Determine the (x, y) coordinate at the center of the cell enclosing the given text.  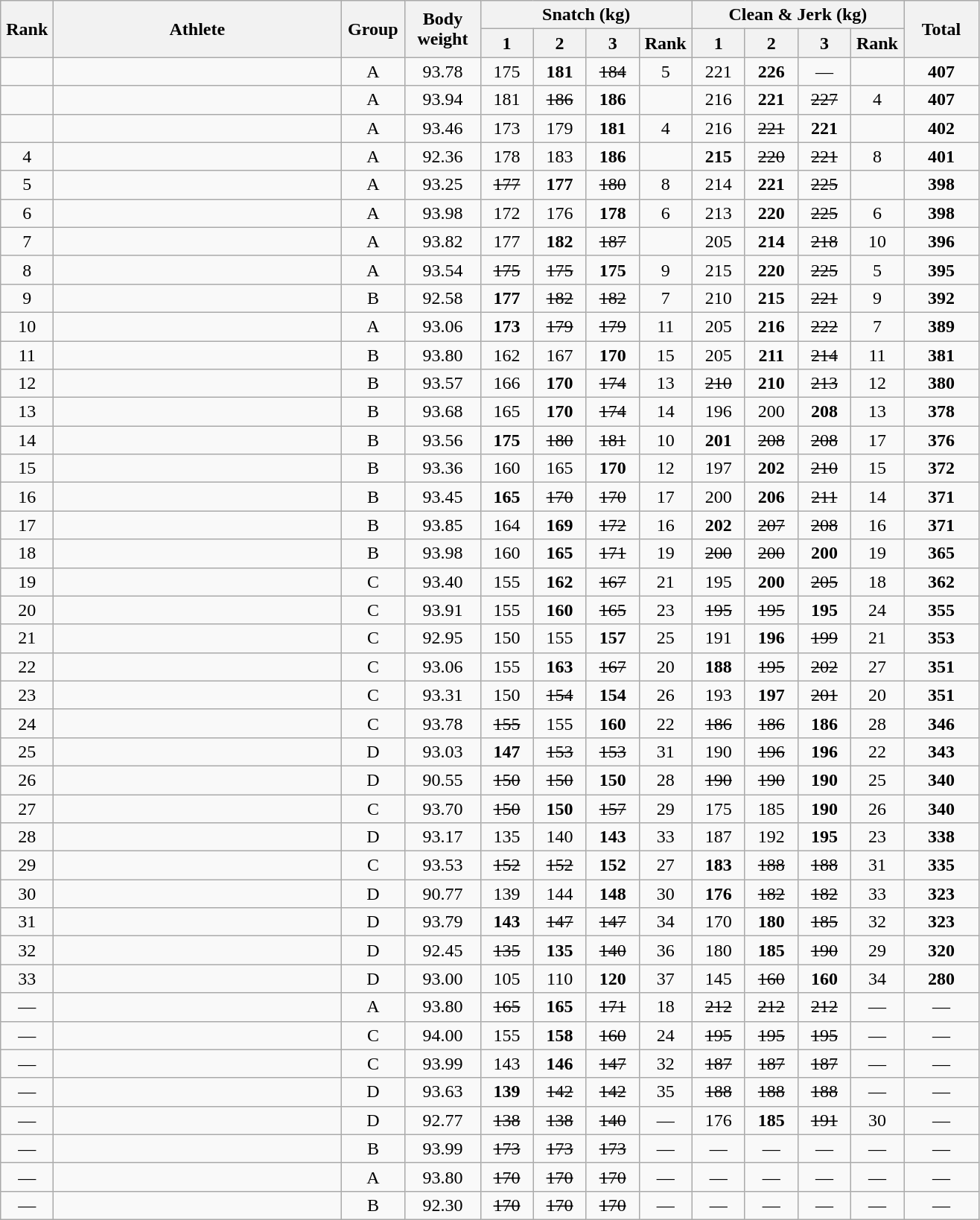
37 (666, 979)
105 (506, 979)
378 (941, 412)
148 (612, 894)
93.56 (442, 440)
338 (941, 837)
93.85 (442, 525)
355 (941, 610)
218 (824, 241)
93.03 (442, 752)
166 (506, 384)
93.57 (442, 384)
93.91 (442, 610)
395 (941, 270)
158 (560, 1035)
93.40 (442, 582)
35 (666, 1092)
93.54 (442, 270)
Clean & Jerk (kg) (798, 15)
380 (941, 384)
144 (560, 894)
92.95 (442, 638)
Athlete (197, 29)
320 (941, 950)
376 (941, 440)
93.82 (442, 241)
92.30 (442, 1205)
169 (560, 525)
36 (666, 950)
163 (560, 667)
402 (941, 128)
365 (941, 553)
92.58 (442, 298)
389 (941, 326)
146 (560, 1064)
93.53 (442, 865)
Snatch (kg) (586, 15)
193 (718, 695)
335 (941, 865)
92.77 (442, 1120)
92.36 (442, 156)
396 (941, 241)
362 (941, 582)
346 (941, 723)
110 (560, 979)
280 (941, 979)
199 (824, 638)
192 (771, 837)
164 (506, 525)
93.00 (442, 979)
222 (824, 326)
93.17 (442, 837)
145 (718, 979)
353 (941, 638)
93.68 (442, 412)
92.45 (442, 950)
381 (941, 355)
120 (612, 979)
93.25 (442, 185)
93.94 (442, 100)
227 (824, 100)
94.00 (442, 1035)
90.55 (442, 780)
93.79 (442, 922)
Group (373, 29)
93.46 (442, 128)
93.36 (442, 468)
93.31 (442, 695)
184 (612, 72)
93.70 (442, 808)
93.63 (442, 1092)
206 (771, 497)
343 (941, 752)
Body weight (442, 29)
392 (941, 298)
401 (941, 156)
Total (941, 29)
90.77 (442, 894)
93.45 (442, 497)
226 (771, 72)
372 (941, 468)
207 (771, 525)
